For the text-containing cell, return its midpoint in [x, y] coordinate format. 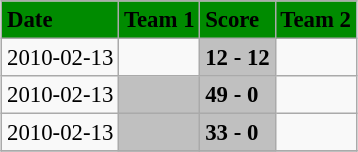
Team 2 [316, 20]
12 - 12 [238, 57]
Score [238, 20]
49 - 0 [238, 95]
Date [60, 20]
Team 1 [160, 20]
33 - 0 [238, 133]
